Find where the given text appears and provide that cell's center as [x, y] coordinate. 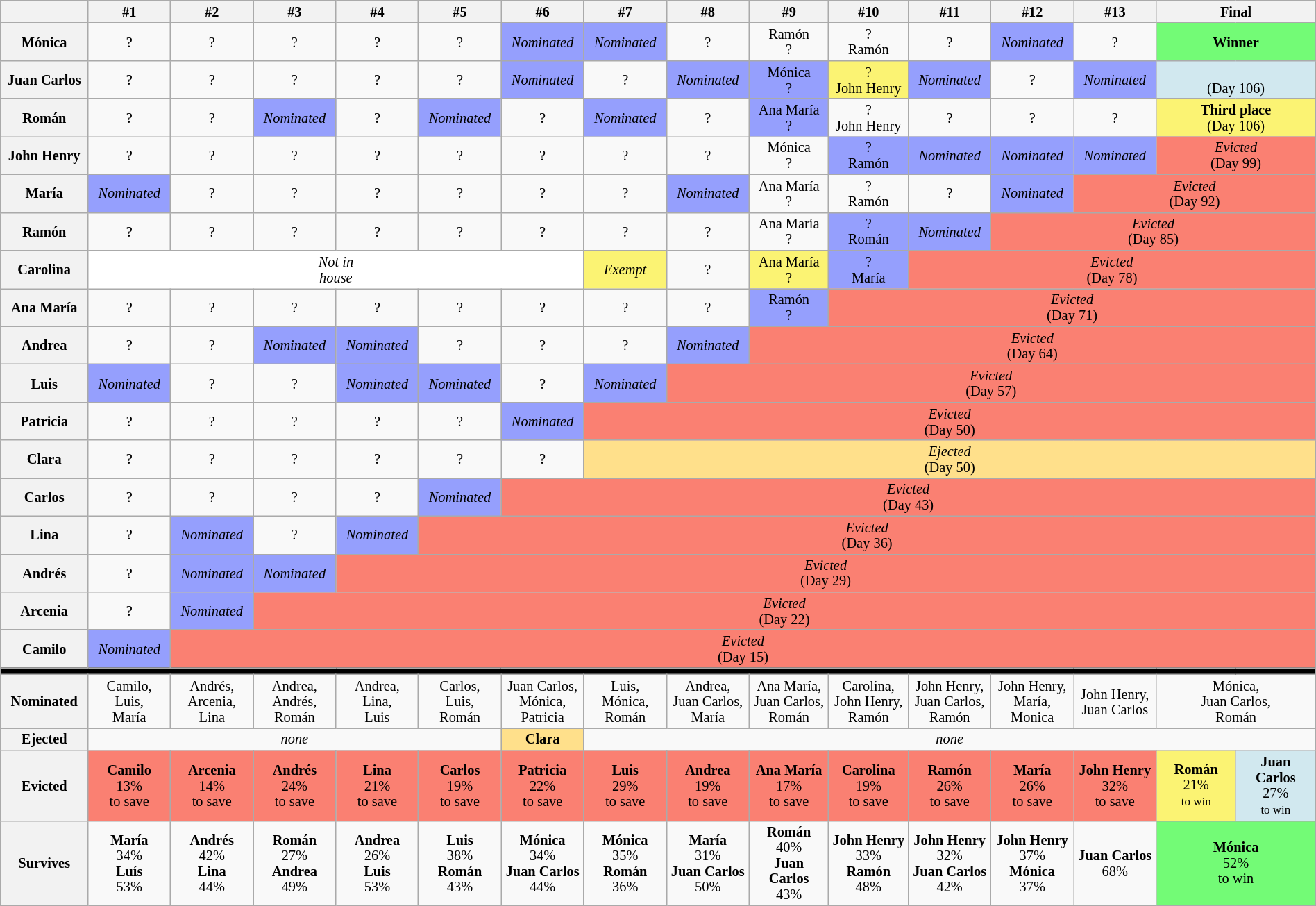
Evicted [44, 786]
#13 [1115, 11]
Ana María17%to save [788, 786]
Lina21%to save [378, 786]
Evicted(Day 71) [1072, 307]
Evicted(Day 43) [908, 497]
#7 [625, 11]
Luis [44, 383]
#5 [459, 11]
Evicted(Day 29) [826, 573]
Ana María [44, 307]
Román27%Andrea49% [294, 863]
#10 [869, 11]
Arcenia14%to save [212, 786]
Not inhouse [336, 269]
#12 [1033, 11]
Evicted(Day 78) [1112, 269]
?María [869, 269]
Lina [44, 535]
Mónica,Juan Carlos,Román [1235, 701]
Evicted(Day 36) [867, 535]
Andrea26%Luis53% [378, 863]
Román40%Juan Carlos43% [788, 863]
Carolina19%to save [869, 786]
#3 [294, 11]
Andrea,Juan Carlos,María [708, 701]
John Henry33%Ramón48% [869, 863]
#8 [708, 11]
Juan Carlos,Mónica,Patricia [543, 701]
Mónica [44, 42]
Román [44, 118]
Luis,Mónica,Román [625, 701]
Camilo [44, 648]
Andrés24%to save [294, 786]
Arcenia [44, 611]
Evicted(Day 99) [1235, 156]
Andrea,Lina,Luis [378, 701]
Third place(Day 106) [1235, 118]
Ramón [44, 232]
Ejected(Day 50) [950, 460]
John Henry,Juan Carlos,Ramón [950, 701]
?Román [869, 232]
#2 [212, 11]
Andrés42%Lina44% [212, 863]
Ramón26%to save [950, 786]
Ana María,Juan Carlos,Román [788, 701]
María34%Luís53% [129, 863]
Camilo13%to save [129, 786]
Juan Carlos68% [1115, 863]
#9 [788, 11]
Evicted(Day 85) [1154, 232]
María26%to save [1033, 786]
Andrea,Andrés,Román [294, 701]
Mónica34%Juan Carlos44% [543, 863]
#1 [129, 11]
Mónica35%Román36% [625, 863]
Carlos19%to save [459, 786]
John Henry32%to save [1115, 786]
Winner [1235, 42]
Carlos,Luis,Román [459, 701]
#6 [543, 11]
Exempt [625, 269]
Andrés,Arcenia,Lina [212, 701]
Evicted(Day 15) [743, 648]
Carolina [44, 269]
John Henry37%Mónica37% [1033, 863]
#4 [378, 11]
María [44, 193]
John Henry [44, 156]
Evicted(Day 22) [784, 611]
Carlos [44, 497]
Patricia22%to save [543, 786]
Luis38%Román43% [459, 863]
#11 [950, 11]
Andrés [44, 573]
Camilo,Luis,María [129, 701]
Patricia [44, 421]
John Henry,Juan Carlos [1115, 701]
Evicted(Day 64) [1032, 346]
Carolina,John Henry,Ramón [869, 701]
John Henry,María,Monica [1033, 701]
Román21%to win [1197, 786]
Evicted(Day 50) [950, 421]
Juan Carlos [44, 79]
Evicted(Day 92) [1195, 193]
Evicted(Day 57) [991, 383]
Survives [44, 863]
Ejected [44, 739]
(Day 106) [1235, 79]
Juan Carlos27%to win [1276, 786]
John Henry32%Juan Carlos42% [950, 863]
María31%Juan Carlos50% [708, 863]
Mónica52%to win [1235, 863]
Final [1235, 11]
Andrea19%to save [708, 786]
Luis29%to save [625, 786]
Andrea [44, 346]
